Determine the [x, y] coordinate at the center of the cell enclosing the given text.  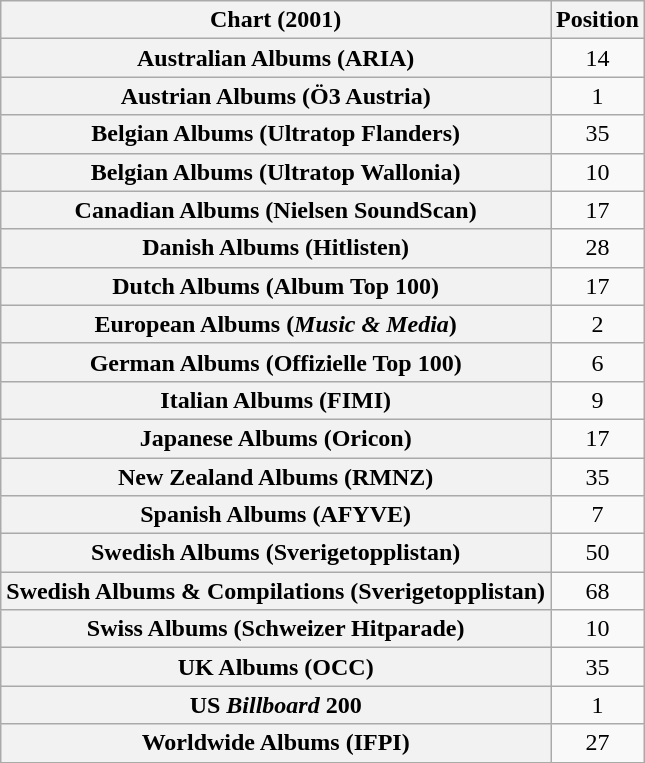
New Zealand Albums (RMNZ) [276, 477]
2 [598, 324]
Danish Albums (Hitlisten) [276, 248]
27 [598, 743]
9 [598, 400]
Swiss Albums (Schweizer Hitparade) [276, 629]
Italian Albums (FIMI) [276, 400]
7 [598, 515]
50 [598, 553]
UK Albums (OCC) [276, 667]
Worldwide Albums (IFPI) [276, 743]
Position [598, 20]
Swedish Albums (Sverigetopplistan) [276, 553]
Chart (2001) [276, 20]
US Billboard 200 [276, 705]
Swedish Albums & Compilations (Sverigetopplistan) [276, 591]
6 [598, 362]
Dutch Albums (Album Top 100) [276, 286]
68 [598, 591]
14 [598, 58]
Belgian Albums (Ultratop Flanders) [276, 134]
Belgian Albums (Ultratop Wallonia) [276, 172]
Australian Albums (ARIA) [276, 58]
28 [598, 248]
Canadian Albums (Nielsen SoundScan) [276, 210]
Austrian Albums (Ö3 Austria) [276, 96]
European Albums (Music & Media) [276, 324]
Spanish Albums (AFYVE) [276, 515]
Japanese Albums (Oricon) [276, 438]
German Albums (Offizielle Top 100) [276, 362]
